Find where the given text appears and provide that cell's center as (x, y) coordinate. 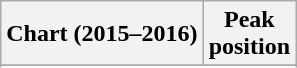
Chart (2015–2016) (102, 34)
Peakposition (249, 34)
